Pinpoint the cell where the given text exists, returning its [x, y] midpoint coordinate. 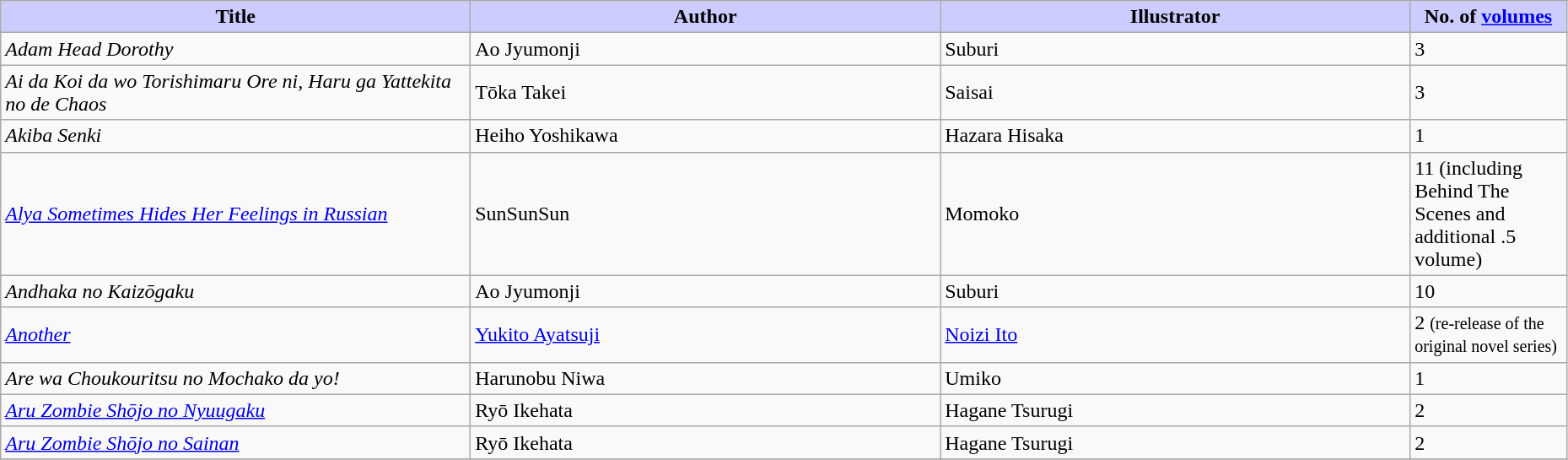
Harunobu Niwa [705, 378]
Andhaka no Kaizōgaku [236, 291]
11 (including Behind The Scenes and additional .5 volume) [1489, 214]
Ai da Koi da wo Torishimaru Ore ni, Haru ga Yattekita no de Chaos [236, 93]
Momoko [1176, 214]
Hazara Hisaka [1176, 136]
Aru Zombie Shōjo no Nyuugaku [236, 410]
Adam Head Dorothy [236, 49]
Tōka Takei [705, 93]
No. of volumes [1489, 17]
Alya Sometimes Hides Her Feelings in Russian [236, 214]
Yukito Ayatsuji [705, 334]
Another [236, 334]
10 [1489, 291]
Are wa Choukouritsu no Mochako da yo! [236, 378]
Title [236, 17]
SunSunSun [705, 214]
Saisai [1176, 93]
Akiba Senki [236, 136]
Author [705, 17]
Noizi Ito [1176, 334]
2 (re-release of the original novel series) [1489, 334]
Heiho Yoshikawa [705, 136]
Aru Zombie Shōjo no Sainan [236, 442]
Umiko [1176, 378]
Illustrator [1176, 17]
